Scan for the cell matching the given text and deliver its [x, y] coordinate at center. 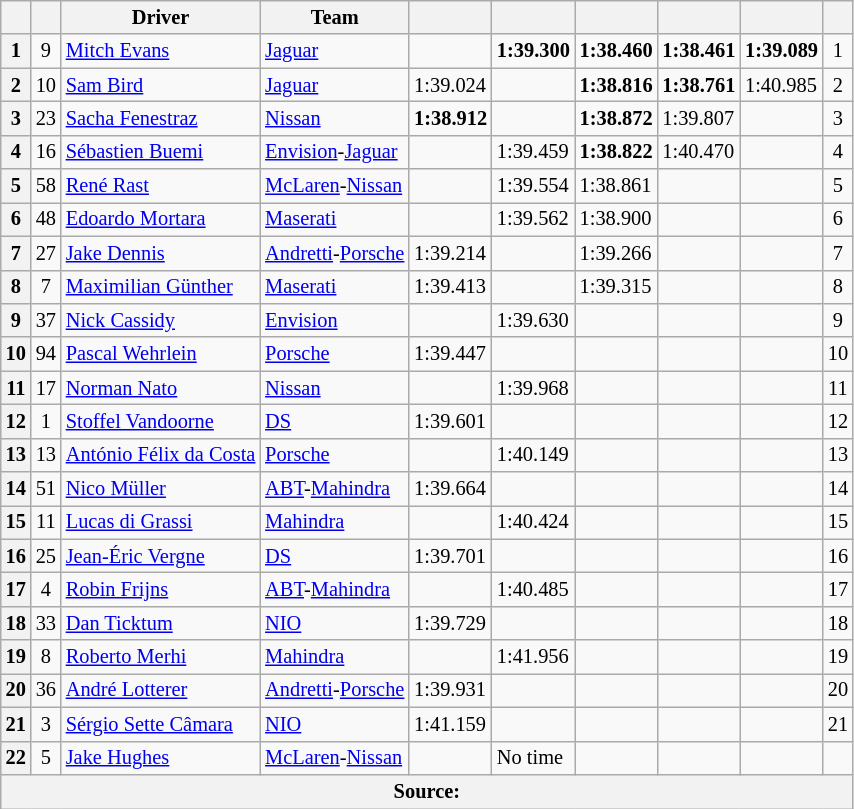
22 [16, 758]
António Félix da Costa [160, 455]
1:40.424 [534, 522]
1:40.149 [534, 455]
1:39.931 [450, 690]
1:39.315 [616, 287]
1:39.664 [450, 489]
André Lotterer [160, 690]
Sacha Fenestraz [160, 118]
1:38.461 [698, 51]
1:38.912 [450, 118]
Jake Hughes [160, 758]
Envision-Jaguar [334, 152]
Jake Dennis [160, 253]
1:39.554 [534, 186]
1:39.266 [616, 253]
Envision [334, 320]
Team [334, 17]
1:39.968 [534, 388]
Driver [160, 17]
23 [46, 118]
1:39.729 [450, 623]
1:41.159 [450, 724]
1:40.470 [698, 152]
1:39.447 [450, 354]
Nico Müller [160, 489]
1:39.601 [450, 421]
Sérgio Sette Câmara [160, 724]
Lucas di Grassi [160, 522]
Nick Cassidy [160, 320]
René Rast [160, 186]
Maximilian Günther [160, 287]
1:39.701 [450, 556]
1:39.459 [534, 152]
1:39.300 [534, 51]
27 [46, 253]
1:38.872 [616, 118]
Source: [427, 791]
1:38.460 [616, 51]
94 [46, 354]
1:38.822 [616, 152]
48 [46, 219]
Robin Frijns [160, 589]
Sam Bird [160, 85]
37 [46, 320]
1:39.089 [782, 51]
Stoffel Vandoorne [160, 421]
1:41.956 [534, 657]
1:40.485 [534, 589]
1:39.413 [450, 287]
1:38.761 [698, 85]
25 [46, 556]
58 [46, 186]
1:38.861 [616, 186]
1:38.816 [616, 85]
1:39.562 [534, 219]
Jean-Éric Vergne [160, 556]
1:39.630 [534, 320]
1:39.807 [698, 118]
Sébastien Buemi [160, 152]
Norman Nato [160, 388]
51 [46, 489]
1:38.900 [616, 219]
36 [46, 690]
Roberto Merhi [160, 657]
1:39.214 [450, 253]
Dan Ticktum [160, 623]
No time [534, 758]
33 [46, 623]
1:39.024 [450, 85]
Edoardo Mortara [160, 219]
Pascal Wehrlein [160, 354]
1:40.985 [782, 85]
Mitch Evans [160, 51]
